Extract the [x, y] coordinate from the center of the cell holding the provided text.  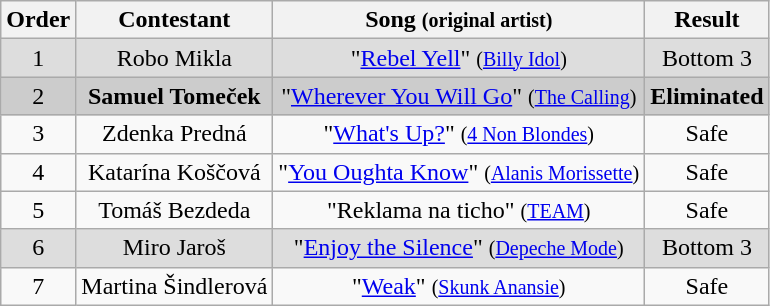
Contestant [174, 20]
Samuel Tomeček [174, 96]
5 [38, 210]
"Rebel Yell" (Billy Idol) [459, 58]
Eliminated [707, 96]
4 [38, 172]
"What's Up?" (4 Non Blondes) [459, 134]
Order [38, 20]
Result [707, 20]
"Wherever You Will Go" (The Calling) [459, 96]
"You Oughta Know" (Alanis Morissette) [459, 172]
"Weak" (Skunk Anansie) [459, 286]
Robo Mikla [174, 58]
3 [38, 134]
Song (original artist) [459, 20]
Katarína Koščová [174, 172]
Martina Šindlerová [174, 286]
2 [38, 96]
"Enjoy the Silence" (Depeche Mode) [459, 248]
7 [38, 286]
Miro Jaroš [174, 248]
Zdenka Predná [174, 134]
1 [38, 58]
6 [38, 248]
"Reklama na ticho" (TEAM) [459, 210]
Tomáš Bezdeda [174, 210]
